From the cell containing the given text, extract its center point as [x, y] coordinate. 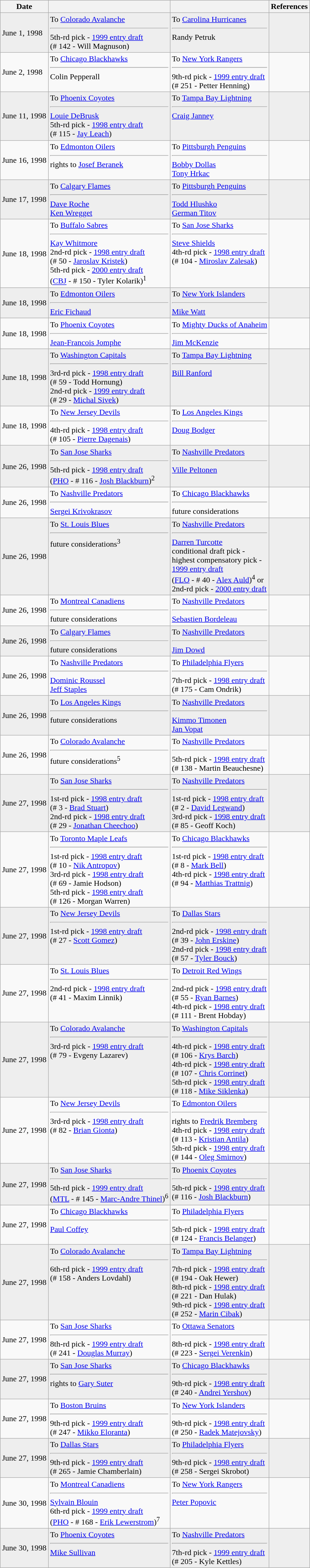
To Pittsburgh PenguinsBobby DollasTony Hrkac [219, 160]
To Philadelphia Flyers9th-rd pick - 1998 entry draft(# 258 - Sergei Skrobot) [219, 1458]
To Colorado Avalanchefuture considerations5 [109, 754]
To Nashville Predators7th-rd pick - 1999 entry draft(# 205 - Kyle Kettles) [219, 1548]
To San Jose Sharksrights to Gary Suter [109, 1379]
To New York RangersPeter Popovic [219, 1503]
To Los Angeles KingsDoug Bodger [219, 426]
To Buffalo SabresKay Whitmore2nd-rd pick - 1998 entry draft(# 50 - Jaroslav Kristek)5th-rd pick - 2000 entry draft(CBJ - # 150 - Tyler Kolarik)1 [109, 253]
To Nashville Predators1st-rd pick - 1998 entry draft(# 2 - David Legwand)3rd-rd pick - 1998 entry draft(# 85 - Geoff Koch) [219, 803]
To New York Islanders9th-rd pick - 1998 entry draft(# 250 - Radek Matejovsky) [219, 1419]
To Nashville PredatorsDominic RousselJeff Staples [109, 676]
To Edmonton OilersEric Fichaud [109, 303]
June 11, 1998 [25, 116]
To Colorado Avalanche3rd-rd pick - 1998 entry draft(# 79 - Evgeny Lazarev) [109, 1059]
To Colorado Avalanche6th-rd pick - 1999 entry draft(# 158 - Anders Lovdahl) [109, 1282]
To Carolina HurricanesRandy Petruk [219, 32]
June 1, 1998 [25, 32]
To Dallas Stars2nd-rd pick - 1998 entry draft(# 39 - John Erskine)2nd-rd pick - 1998 entry draft(# 57 - Tyler Bouck) [219, 936]
To Detroit Red Wings2nd-rd pick - 1998 entry draft(# 55 - Ryan Barnes)4th-rd pick - 1998 entry draft(# 111 - Brent Hobday) [219, 993]
To Boston Bruins9th-rd pick - 1999 entry draft(# 247 - Mikko Eloranta) [109, 1419]
June 2, 1998 [25, 72]
To New Jersey Devils3rd-rd pick - 1998 entry draft(# 82 - Brian Gionta) [109, 1130]
To Edmonton Oilersrights to Josef Beranek [109, 160]
To Calgary Flamesfuture considerations [109, 641]
To San Jose Sharks8th-rd pick - 1999 entry draft(# 241 - Douglas Murray) [109, 1339]
To Tampa Bay LightningBill Ranford [219, 377]
To San Jose SharksSteve Shields4th-rd pick - 1998 entry draft(# 104 - Miroslav Zalesak) [219, 253]
To Montreal Canadiensfuture considerations [109, 610]
To St. Louis Bluesfuture considerations3 [109, 557]
To St. Louis Blues2nd-rd pick - 1998 entry draft(# 41 - Maxim Linnik) [109, 993]
To Chicago Blackhawksfuture considerations [219, 502]
Date [25, 7]
To Nashville Predators5th-rd pick - 1998 entry draft(# 138 - Martin Beauchesne) [219, 754]
To Phoenix CoyotesLouie DeBrusk5th-rd pick - 1998 entry draft(# 115 - Jay Leach) [109, 116]
To San Jose Sharks1st-rd pick - 1998 entry draft(# 3 - Brad Stuart)2nd-rd pick - 1998 entry draft(# 29 - Jonathan Cheechoo) [109, 803]
To Tampa Bay LightningCraig Janney [219, 116]
To Phoenix Coyotes5th-rd pick - 1998 entry draft(# 116 - Josh Blackburn) [219, 1184]
To New Jersey Devils1st-rd pick - 1998 entry draft(# 27 - Scott Gomez) [109, 936]
To Phoenix CoyotesJean-Francois Jomphe [109, 333]
To Phoenix CoyotesMike Sullivan [109, 1548]
To Ottawa Senators8th-rd pick - 1998 entry draft(# 223 - Sergei Verenkin) [219, 1339]
To Chicago Blackhawks9th-rd pick - 1998 entry draft(# 240 - Andrei Yershov) [219, 1379]
To New York Rangers9th-rd pick - 1999 entry draft(# 251 - Petter Henning) [219, 72]
To Chicago BlackhawksColin Pepperall [109, 72]
To Philadelphia Flyers7th-rd pick - 1998 entry draft(# 175 - Cam Ondrik) [219, 676]
To San Jose Sharks5th-rd pick - 1998 entry draft(PHO - # 116 - Josh Blackburn)2 [109, 466]
To Pittsburgh PenguinsTodd HlushkoGerman Titov [219, 200]
To Nashville PredatorsSergei Krivokrasov [109, 502]
To Nashville PredatorsVille Peltonen [219, 466]
June 16, 1998 [25, 160]
To Los Angeles Kingsfuture considerations [109, 715]
To Washington Capitals3rd-rd pick - 1998 entry draft(# 59 - Todd Hornung)2nd-rd pick - 1999 entry draft(# 29 - Michal Sivek) [109, 377]
To Nashville PredatorsSebastien Bordeleau [219, 610]
To New Jersey Devils4th-rd pick - 1998 entry draft(# 105 - Pierre Dagenais) [109, 426]
To Chicago Blackhawks1st-rd pick - 1998 entry draft(# 8 - Mark Bell)4th-rd pick - 1998 entry draft(# 94 - Matthias Trattnig) [219, 869]
To San Jose Sharks5th-rd pick - 1999 entry draft(MTL - # 145 - Marc-Andre Thinel)6 [109, 1184]
June 17, 1998 [25, 200]
To Nashville PredatorsJim Dowd [219, 641]
To Philadelphia Flyers5th-rd pick - 1998 entry draft(# 124 - Francis Belanger) [219, 1225]
To Nashville PredatorsKimmo TimonenJan Vopat [219, 715]
To Dallas Stars9th-rd pick - 1999 entry draft(# 265 - Jamie Chamberlain) [109, 1458]
To Chicago BlackhawksPaul Coffey [109, 1225]
To Mighty Ducks of AnaheimJim McKenzie [219, 333]
To New York IslandersMike Watt [219, 303]
References [289, 7]
To Montreal CanadiensSylvain Blouin6th-rd pick - 1999 entry draft(PHO - # 168 - Erik Lewerstrom)7 [109, 1503]
To Colorado Avalanche5th-rd pick - 1999 entry draft(# 142 - Will Magnuson) [109, 32]
To Calgary FlamesDave RocheKen Wregget [109, 200]
